For the text-containing cell, return its midpoint in [X, Y] coordinate format. 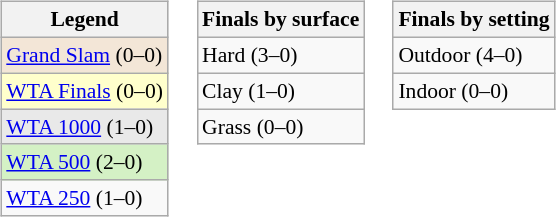
Legend [84, 20]
WTA 250 (1–0) [84, 198]
Finals by surface [280, 20]
Indoor (0–0) [474, 91]
WTA 1000 (1–0) [84, 127]
Grass (0–0) [280, 127]
Finals by setting [474, 20]
WTA 500 (2–0) [84, 162]
Hard (3–0) [280, 55]
Grand Slam (0–0) [84, 55]
Clay (1–0) [280, 91]
WTA Finals (0–0) [84, 91]
Outdoor (4–0) [474, 55]
